Detect which cell encompasses the target text, then output its [x, y] center coordinate. 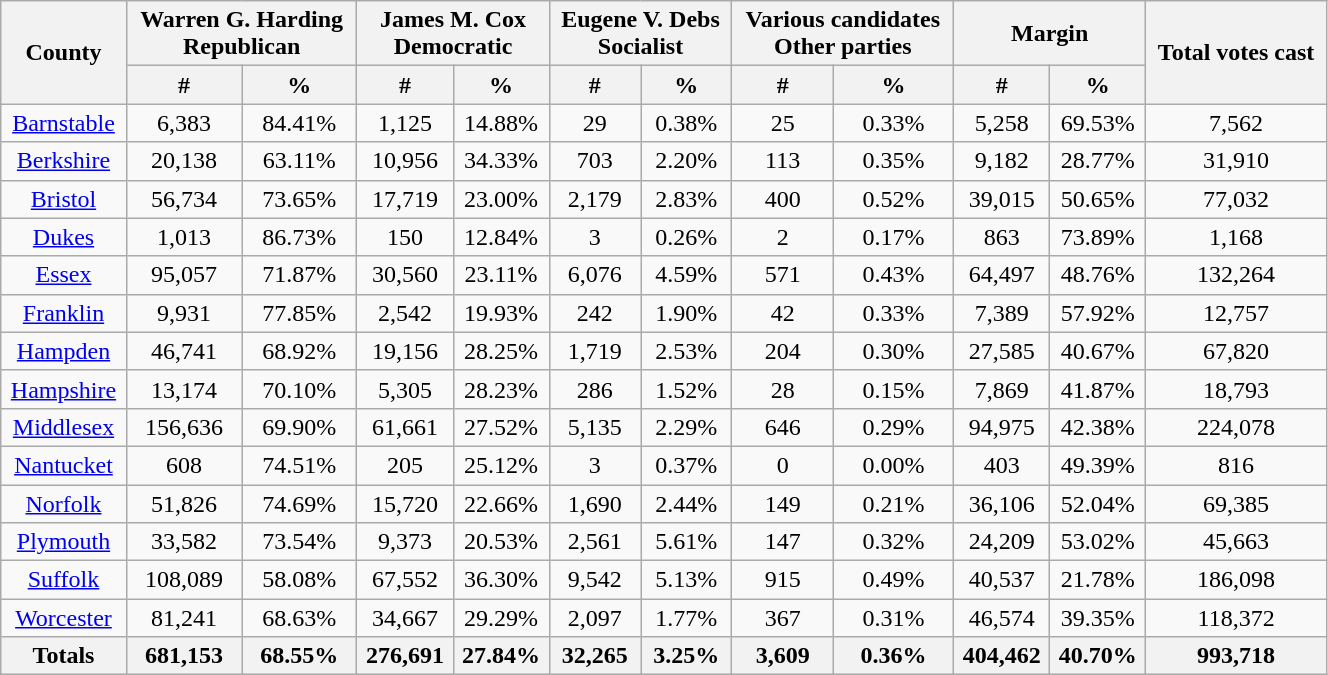
Various candidatesOther parties [843, 34]
52.04% [1098, 503]
132,264 [1236, 275]
32,265 [594, 656]
22.66% [501, 503]
0.31% [893, 618]
50.65% [1098, 199]
40,537 [1002, 580]
2,561 [594, 542]
Bristol [64, 199]
0.15% [893, 389]
0.37% [686, 465]
28.25% [501, 351]
39.35% [1098, 618]
69.53% [1098, 123]
Suffolk [64, 580]
12,757 [1236, 313]
36,106 [1002, 503]
20,138 [184, 161]
6,076 [594, 275]
69,385 [1236, 503]
51,826 [184, 503]
2.20% [686, 161]
28.77% [1098, 161]
27.52% [501, 427]
149 [782, 503]
Berkshire [64, 161]
58.08% [300, 580]
45,663 [1236, 542]
81,241 [184, 618]
27,585 [1002, 351]
Plymouth [64, 542]
156,636 [184, 427]
0.00% [893, 465]
County [64, 52]
404,462 [1002, 656]
33,582 [184, 542]
0.26% [686, 237]
77,032 [1236, 199]
73.65% [300, 199]
17,719 [405, 199]
James M. CoxDemocratic [453, 34]
61,661 [405, 427]
242 [594, 313]
108,089 [184, 580]
0.21% [893, 503]
24,209 [1002, 542]
56,734 [184, 199]
39,015 [1002, 199]
94,975 [1002, 427]
40.70% [1098, 656]
Barnstable [64, 123]
5.61% [686, 542]
7,389 [1002, 313]
70.10% [300, 389]
0 [782, 465]
Total votes cast [1236, 52]
9,182 [1002, 161]
41.87% [1098, 389]
0.32% [893, 542]
1,125 [405, 123]
4.59% [686, 275]
0.38% [686, 123]
12.84% [501, 237]
2,542 [405, 313]
10,956 [405, 161]
276,691 [405, 656]
28 [782, 389]
5,258 [1002, 123]
0.35% [893, 161]
49.39% [1098, 465]
86.73% [300, 237]
19.93% [501, 313]
Norfolk [64, 503]
993,718 [1236, 656]
Dukes [64, 237]
147 [782, 542]
23.00% [501, 199]
703 [594, 161]
0.43% [893, 275]
48.76% [1098, 275]
42.38% [1098, 427]
Hampshire [64, 389]
118,372 [1236, 618]
7,869 [1002, 389]
3,609 [782, 656]
28.23% [501, 389]
73.54% [300, 542]
3.25% [686, 656]
646 [782, 427]
84.41% [300, 123]
9,542 [594, 580]
74.51% [300, 465]
204 [782, 351]
25.12% [501, 465]
1,690 [594, 503]
6,383 [184, 123]
71.87% [300, 275]
571 [782, 275]
74.69% [300, 503]
29.29% [501, 618]
63.11% [300, 161]
681,153 [184, 656]
0.30% [893, 351]
0.17% [893, 237]
31,910 [1236, 161]
Worcester [64, 618]
9,373 [405, 542]
2 [782, 237]
7,562 [1236, 123]
5,305 [405, 389]
1.77% [686, 618]
40.67% [1098, 351]
2.29% [686, 427]
608 [184, 465]
1,013 [184, 237]
9,931 [184, 313]
863 [1002, 237]
205 [405, 465]
403 [1002, 465]
57.92% [1098, 313]
15,720 [405, 503]
14.88% [501, 123]
Nantucket [64, 465]
68.92% [300, 351]
0.52% [893, 199]
34,667 [405, 618]
42 [782, 313]
Hampden [64, 351]
19,156 [405, 351]
95,057 [184, 275]
13,174 [184, 389]
286 [594, 389]
Essex [64, 275]
21.78% [1098, 580]
Eugene V. DebsSocialist [640, 34]
25 [782, 123]
Middlesex [64, 427]
68.63% [300, 618]
27.84% [501, 656]
2,097 [594, 618]
1,719 [594, 351]
30,560 [405, 275]
Franklin [64, 313]
367 [782, 618]
0.49% [893, 580]
2.83% [686, 199]
1,168 [1236, 237]
Totals [64, 656]
64,497 [1002, 275]
113 [782, 161]
150 [405, 237]
68.55% [300, 656]
Warren G. HardingRepublican [242, 34]
5,135 [594, 427]
816 [1236, 465]
29 [594, 123]
69.90% [300, 427]
1.90% [686, 313]
46,741 [184, 351]
18,793 [1236, 389]
224,078 [1236, 427]
2,179 [594, 199]
Margin [1050, 34]
77.85% [300, 313]
53.02% [1098, 542]
20.53% [501, 542]
23.11% [501, 275]
0.36% [893, 656]
915 [782, 580]
186,098 [1236, 580]
73.89% [1098, 237]
2.44% [686, 503]
67,552 [405, 580]
1.52% [686, 389]
5.13% [686, 580]
34.33% [501, 161]
0.29% [893, 427]
46,574 [1002, 618]
67,820 [1236, 351]
36.30% [501, 580]
400 [782, 199]
2.53% [686, 351]
